Return [X, Y] of the center of cell containing provided text 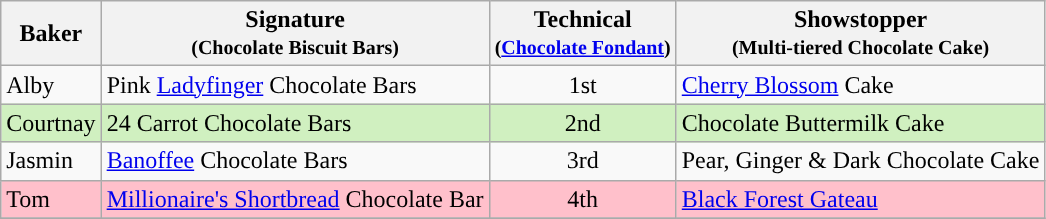
Black Forest Gateau [860, 199]
Signature(Chocolate Biscuit Bars) [295, 34]
Alby [51, 85]
Tom [51, 199]
Technical(Chocolate Fondant) [582, 34]
1st [582, 85]
Millionaire's Shortbread Chocolate Bar [295, 199]
Pear, Ginger & Dark Chocolate Cake [860, 161]
2nd [582, 123]
Pink Ladyfinger Chocolate Bars [295, 85]
Showstopper(Multi-tiered Chocolate Cake) [860, 34]
4th [582, 199]
Courtnay [51, 123]
Banoffee Chocolate Bars [295, 161]
3rd [582, 161]
Baker [51, 34]
24 Carrot Chocolate Bars [295, 123]
Jasmin [51, 161]
Chocolate Buttermilk Cake [860, 123]
Cherry Blossom Cake [860, 85]
